Scan for the cell matching the given text and deliver its (x, y) coordinate at center. 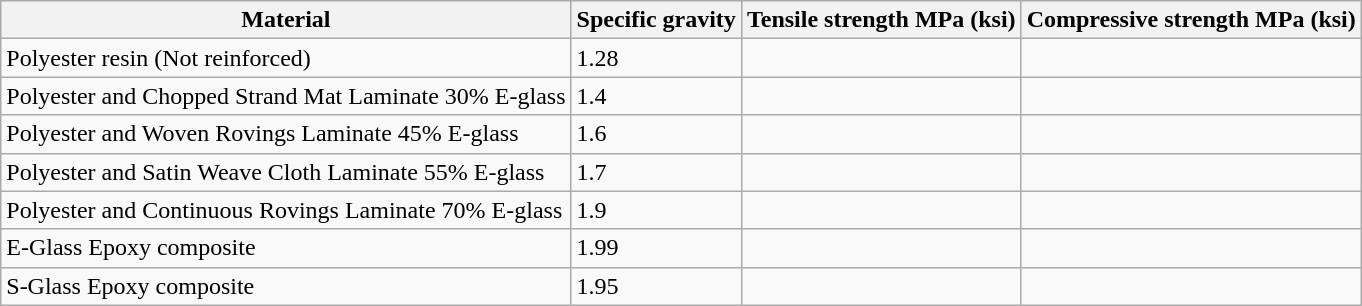
1.95 (656, 286)
Tensile strength MPa (ksi) (881, 20)
1.28 (656, 58)
1.99 (656, 248)
Polyester and Continuous Rovings Laminate 70% E-glass (286, 210)
1.6 (656, 134)
Polyester and Woven Rovings Laminate 45% E-glass (286, 134)
Polyester and Satin Weave Cloth Laminate 55% E-glass (286, 172)
Polyester and Chopped Strand Mat Laminate 30% E-glass (286, 96)
Compressive strength MPa (ksi) (1191, 20)
1.9 (656, 210)
1.4 (656, 96)
1.7 (656, 172)
E-Glass Epoxy composite (286, 248)
Polyester resin (Not reinforced) (286, 58)
Specific gravity (656, 20)
Material (286, 20)
S-Glass Epoxy composite (286, 286)
